Extract the [x, y] coordinate from the center of the cell holding the provided text.  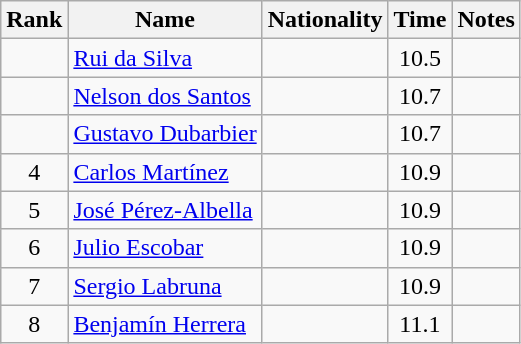
5 [34, 210]
Name [165, 20]
Rank [34, 20]
Gustavo Dubarbier [165, 134]
Nelson dos Santos [165, 96]
Time [420, 20]
Sergio Labruna [165, 286]
4 [34, 172]
6 [34, 248]
7 [34, 286]
11.1 [420, 324]
José Pérez-Albella [165, 210]
Carlos Martínez [165, 172]
Nationality [325, 20]
Julio Escobar [165, 248]
Notes [486, 20]
8 [34, 324]
10.5 [420, 58]
Rui da Silva [165, 58]
Benjamín Herrera [165, 324]
